From the cell containing the given text, extract its center point as (x, y) coordinate. 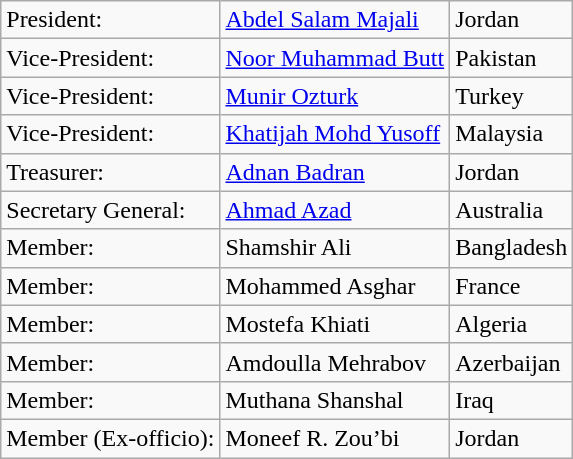
Mostefa Khiati (335, 324)
Azerbaijan (512, 362)
Bangladesh (512, 248)
France (512, 286)
Noor Muhammad Butt (335, 58)
Turkey (512, 96)
Muthana Shanshal (335, 400)
Australia (512, 210)
Khatijah Mohd Yusoff (335, 134)
Moneef R. Zou’bi (335, 438)
Treasurer: (110, 172)
Amdoulla Mehrabov (335, 362)
Abdel Salam Majali (335, 20)
President: (110, 20)
Algeria (512, 324)
Shamshir Ali (335, 248)
Pakistan (512, 58)
Iraq (512, 400)
Malaysia (512, 134)
Adnan Badran (335, 172)
Secretary General: (110, 210)
Member (Ex-officio): (110, 438)
Mohammed Asghar (335, 286)
Ahmad Azad (335, 210)
Munir Ozturk (335, 96)
